Identify which cell holds the provided text, then report its [x, y] central coordinate. 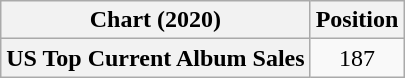
US Top Current Album Sales [156, 58]
Position [357, 20]
Chart (2020) [156, 20]
187 [357, 58]
